Pinpoint the cell where the given text exists, returning its [X, Y] midpoint coordinate. 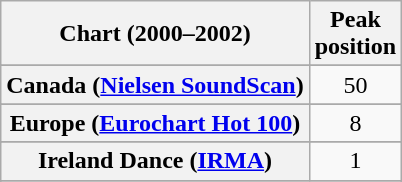
Peakposition [355, 34]
Chart (2000–2002) [155, 34]
1 [355, 161]
Ireland Dance (IRMA) [155, 161]
8 [355, 123]
50 [355, 85]
Europe (Eurochart Hot 100) [155, 123]
Canada (Nielsen SoundScan) [155, 85]
